Detect which cell encompasses the target text, then output its [X, Y] center coordinate. 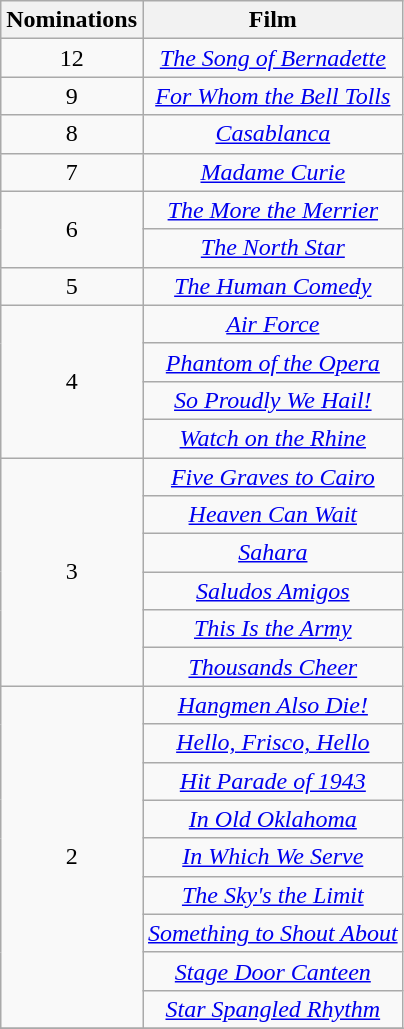
5 [72, 286]
Watch on the Rhine [272, 438]
Casablanca [272, 134]
6 [72, 229]
7 [72, 172]
Nominations [72, 20]
4 [72, 381]
In Old Oklahoma [272, 819]
Something to Shout About [272, 933]
8 [72, 134]
Phantom of the Opera [272, 362]
9 [72, 96]
Air Force [272, 324]
The North Star [272, 248]
The Song of Bernadette [272, 58]
Heaven Can Wait [272, 515]
Thousands Cheer [272, 667]
This Is the Army [272, 629]
For Whom the Bell Tolls [272, 96]
Five Graves to Cairo [272, 477]
Sahara [272, 553]
Saludos Amigos [272, 591]
Stage Door Canteen [272, 971]
Madame Curie [272, 172]
The Human Comedy [272, 286]
2 [72, 858]
Hello, Frisco, Hello [272, 743]
Hit Parade of 1943 [272, 781]
The Sky's the Limit [272, 895]
In Which We Serve [272, 857]
Star Spangled Rhythm [272, 1009]
3 [72, 572]
Hangmen Also Die! [272, 705]
12 [72, 58]
Film [272, 20]
So Proudly We Hail! [272, 400]
The More the Merrier [272, 210]
